Output the [X, Y] coordinate of the center of the cell containing the given text.  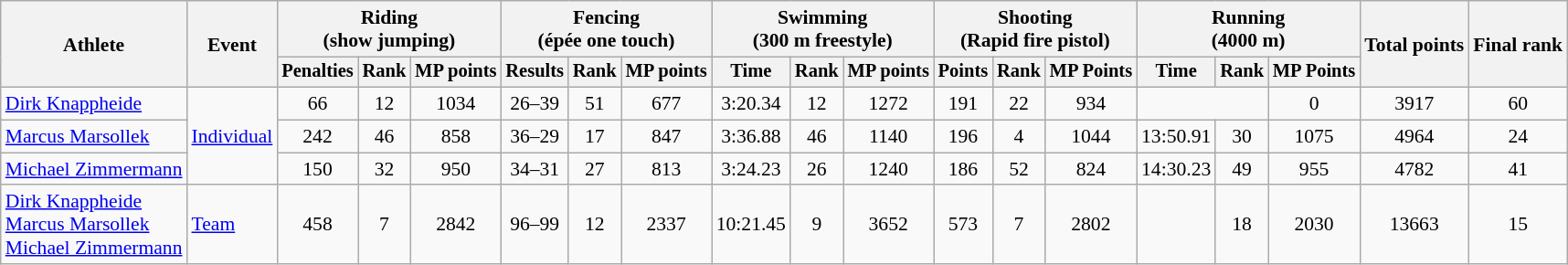
Michael Zimmermann [94, 169]
14:30.23 [1176, 169]
Final rank [1518, 44]
22 [1019, 104]
1075 [1314, 137]
96–99 [535, 225]
10:21.45 [751, 225]
36–29 [535, 137]
52 [1019, 169]
4 [1019, 137]
186 [963, 169]
30 [1242, 137]
Fencing(épée one touch) [606, 29]
Team [232, 225]
4782 [1414, 169]
1240 [888, 169]
3:36.88 [751, 137]
950 [455, 169]
Results [535, 72]
2802 [1091, 225]
847 [667, 137]
Athlete [94, 44]
150 [317, 169]
24 [1518, 137]
2030 [1314, 225]
13663 [1414, 225]
1044 [1091, 137]
Shooting(Rapid fire pistol) [1035, 29]
191 [963, 104]
3:20.34 [751, 104]
Dirk KnappheideMarcus MarsollekMichael Zimmermann [94, 225]
1034 [455, 104]
573 [963, 225]
13:50.91 [1176, 137]
17 [595, 137]
Event [232, 44]
2337 [667, 225]
824 [1091, 169]
242 [317, 137]
0 [1314, 104]
4964 [1414, 137]
858 [455, 137]
813 [667, 169]
3:24.23 [751, 169]
Riding(show jumping) [389, 29]
9 [817, 225]
458 [317, 225]
955 [1314, 169]
2842 [455, 225]
3917 [1414, 104]
677 [667, 104]
41 [1518, 169]
51 [595, 104]
Swimming(300 m freestyle) [822, 29]
Dirk Knappheide [94, 104]
934 [1091, 104]
66 [317, 104]
15 [1518, 225]
Points [963, 72]
Running(4000 m) [1248, 29]
32 [385, 169]
Total points [1414, 44]
27 [595, 169]
196 [963, 137]
3652 [888, 225]
60 [1518, 104]
Individual [232, 137]
Penalties [317, 72]
Marcus Marsollek [94, 137]
34–31 [535, 169]
18 [1242, 225]
1272 [888, 104]
1140 [888, 137]
26–39 [535, 104]
26 [817, 169]
49 [1242, 169]
